Provide the (x, y) coordinate of the cell's center where the given text is located.  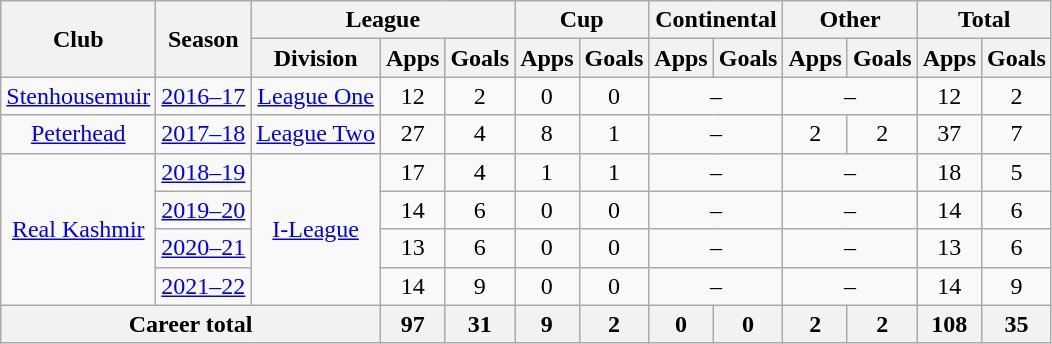
5 (1017, 172)
Stenhousemuir (78, 96)
17 (412, 172)
League (383, 20)
2019–20 (204, 210)
Club (78, 39)
Career total (191, 324)
97 (412, 324)
108 (949, 324)
2021–22 (204, 286)
18 (949, 172)
Division (316, 58)
Real Kashmir (78, 229)
27 (412, 134)
8 (547, 134)
Season (204, 39)
7 (1017, 134)
Peterhead (78, 134)
37 (949, 134)
Other (850, 20)
35 (1017, 324)
2020–21 (204, 248)
I-League (316, 229)
Total (984, 20)
Cup (582, 20)
League Two (316, 134)
2016–17 (204, 96)
2017–18 (204, 134)
2018–19 (204, 172)
League One (316, 96)
31 (480, 324)
Continental (716, 20)
